Return the (X, Y) coordinate for the center point of the cell that contains the specified text.  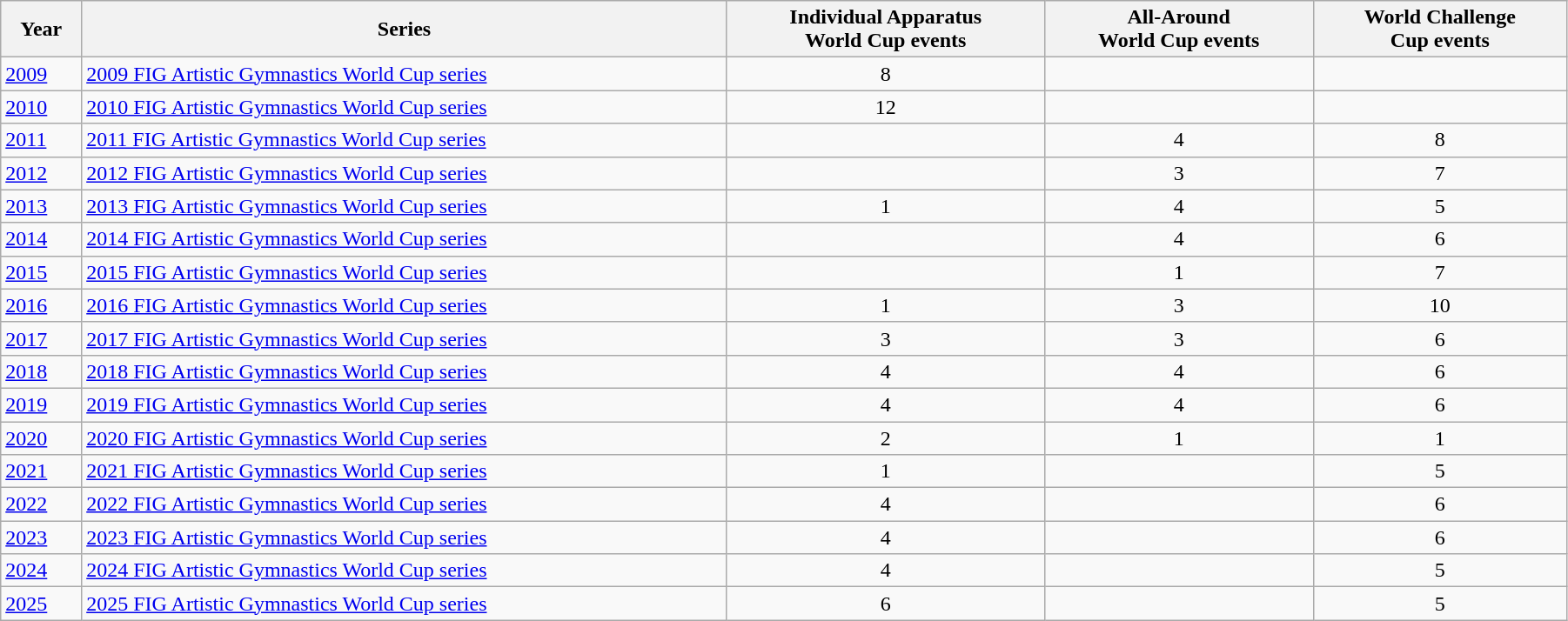
2009 (42, 74)
2010 FIG Artistic Gymnastics World Cup series (405, 107)
2018 FIG Artistic Gymnastics World Cup series (405, 371)
2020 (42, 437)
2019 (42, 404)
2013 (42, 206)
2013 FIG Artistic Gymnastics World Cup series (405, 206)
2017 (42, 338)
2015 (42, 272)
2009 FIG Artistic Gymnastics World Cup series (405, 74)
Series (405, 30)
Individual ApparatusWorld Cup events (886, 30)
2014 (42, 239)
2024 (42, 571)
2018 (42, 371)
2017 FIG Artistic Gymnastics World Cup series (405, 338)
2011 (42, 140)
All-AroundWorld Cup events (1178, 30)
2015 FIG Artistic Gymnastics World Cup series (405, 272)
2023 FIG Artistic Gymnastics World Cup series (405, 538)
2024 FIG Artistic Gymnastics World Cup series (405, 571)
2021 (42, 471)
2025 (42, 604)
Year (42, 30)
2 (886, 437)
2014 FIG Artistic Gymnastics World Cup series (405, 239)
2023 (42, 538)
10 (1439, 305)
2019 FIG Artistic Gymnastics World Cup series (405, 404)
2012 (42, 173)
2016 (42, 305)
2021 FIG Artistic Gymnastics World Cup series (405, 471)
2011 FIG Artistic Gymnastics World Cup series (405, 140)
2012 FIG Artistic Gymnastics World Cup series (405, 173)
World ChallengeCup events (1439, 30)
2022 FIG Artistic Gymnastics World Cup series (405, 504)
2010 (42, 107)
2020 FIG Artistic Gymnastics World Cup series (405, 437)
2016 FIG Artistic Gymnastics World Cup series (405, 305)
2022 (42, 504)
2025 FIG Artistic Gymnastics World Cup series (405, 604)
12 (886, 107)
